Return [x, y] of the center of cell containing provided text 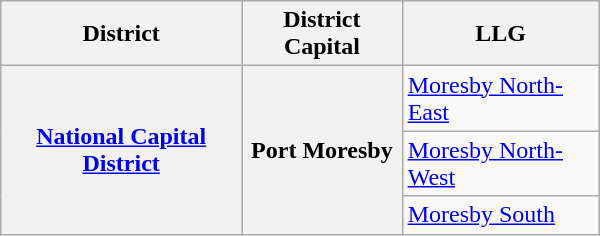
Moresby North-West [500, 164]
Moresby South [500, 215]
Port Moresby [322, 150]
LLG [500, 34]
National Capital District [122, 150]
Moresby North-East [500, 98]
District Capital [322, 34]
District [122, 34]
